Provide the (x, y) coordinate of the cell's center where the given text is located.  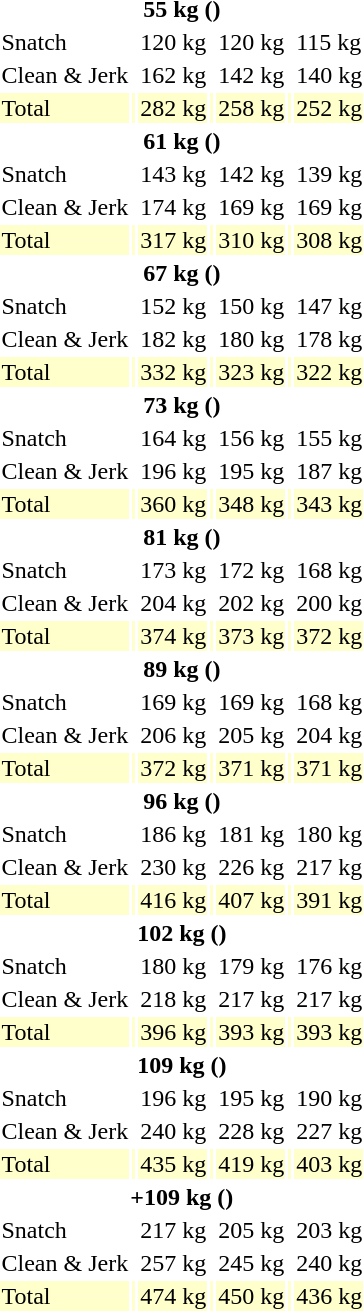
348 kg (252, 504)
230 kg (174, 867)
371 kg (252, 768)
257 kg (174, 1263)
172 kg (252, 570)
332 kg (174, 372)
393 kg (252, 1032)
173 kg (174, 570)
407 kg (252, 900)
419 kg (252, 1164)
156 kg (252, 438)
228 kg (252, 1131)
396 kg (174, 1032)
372 kg (174, 768)
310 kg (252, 240)
317 kg (174, 240)
258 kg (252, 108)
416 kg (174, 900)
373 kg (252, 636)
162 kg (174, 75)
150 kg (252, 306)
204 kg (174, 603)
202 kg (252, 603)
374 kg (174, 636)
245 kg (252, 1263)
323 kg (252, 372)
282 kg (174, 108)
218 kg (174, 999)
143 kg (174, 174)
152 kg (174, 306)
164 kg (174, 438)
179 kg (252, 966)
474 kg (174, 1296)
186 kg (174, 834)
174 kg (174, 207)
182 kg (174, 339)
181 kg (252, 834)
226 kg (252, 867)
435 kg (174, 1164)
206 kg (174, 735)
450 kg (252, 1296)
360 kg (174, 504)
240 kg (174, 1131)
